Pinpoint the cell where the given text exists, returning its (x, y) midpoint coordinate. 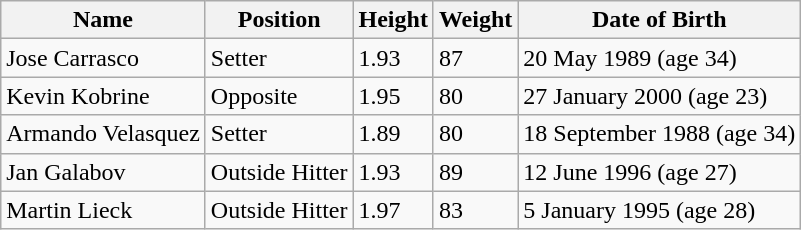
20 May 1989 (age 34) (660, 58)
Jose Carrasco (104, 58)
Position (279, 20)
1.89 (393, 134)
12 June 1996 (age 27) (660, 172)
Height (393, 20)
87 (475, 58)
Name (104, 20)
Armando Velasquez (104, 134)
27 January 2000 (age 23) (660, 96)
Martin Lieck (104, 210)
Opposite (279, 96)
1.97 (393, 210)
Date of Birth (660, 20)
89 (475, 172)
18 September 1988 (age 34) (660, 134)
1.95 (393, 96)
83 (475, 210)
Kevin Kobrine (104, 96)
Weight (475, 20)
Jan Galabov (104, 172)
5 January 1995 (age 28) (660, 210)
